Provide the [X, Y] coordinate of the cell's center where the given text is located.  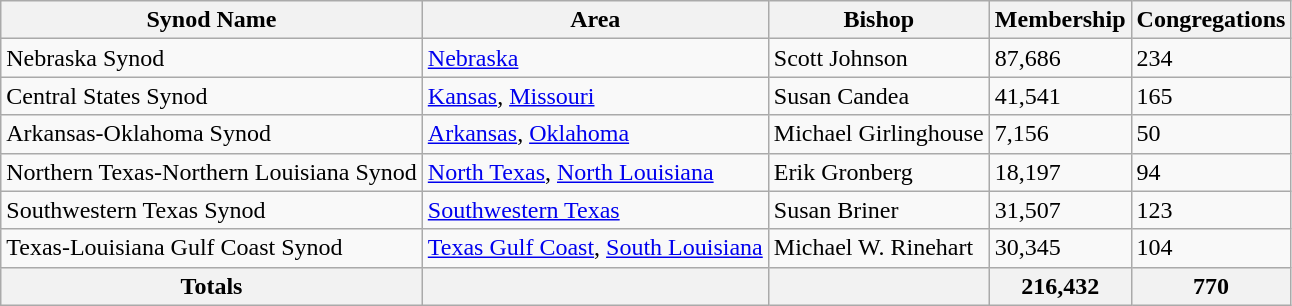
Area [595, 20]
7,156 [1060, 134]
770 [1211, 286]
Nebraska Synod [212, 58]
94 [1211, 172]
Congregations [1211, 20]
41,541 [1060, 96]
Arkansas, Oklahoma [595, 134]
Erik Gronberg [878, 172]
31,507 [1060, 210]
Texas Gulf Coast, South Louisiana [595, 248]
Arkansas-Oklahoma Synod [212, 134]
Bishop [878, 20]
Central States Synod [212, 96]
Texas-Louisiana Gulf Coast Synod [212, 248]
Michael W. Rinehart [878, 248]
Membership [1060, 20]
Kansas, Missouri [595, 96]
Michael Girlinghouse [878, 134]
87,686 [1060, 58]
Susan Candea [878, 96]
104 [1211, 248]
234 [1211, 58]
Southwestern Texas Synod [212, 210]
Scott Johnson [878, 58]
Southwestern Texas [595, 210]
50 [1211, 134]
Susan Briner [878, 210]
216,432 [1060, 286]
18,197 [1060, 172]
30,345 [1060, 248]
123 [1211, 210]
Synod Name [212, 20]
North Texas, North Louisiana [595, 172]
165 [1211, 96]
Totals [212, 286]
Nebraska [595, 58]
Northern Texas-Northern Louisiana Synod [212, 172]
